Extract the (x, y) coordinate from the center of the cell holding the provided text.  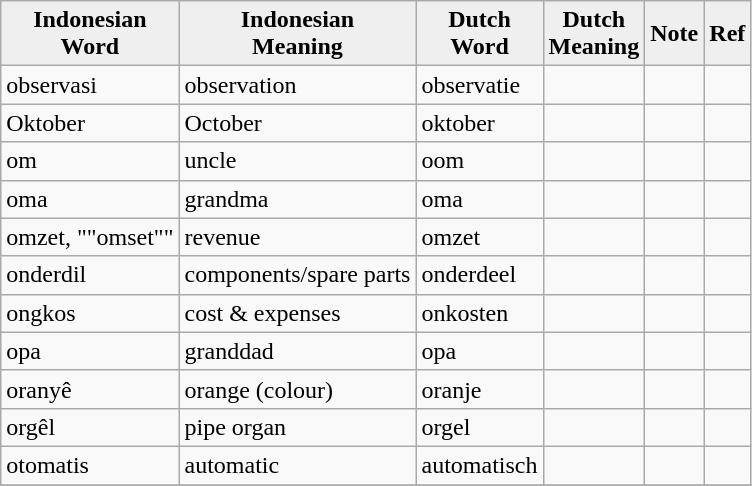
granddad (298, 351)
Dutch Meaning (594, 34)
observation (298, 85)
observatie (480, 85)
grandma (298, 199)
onkosten (480, 313)
otomatis (90, 465)
orange (colour) (298, 389)
om (90, 161)
Indonesian Word (90, 34)
omzet (480, 237)
cost & expenses (298, 313)
omzet, ""omset"" (90, 237)
Note (674, 34)
revenue (298, 237)
orgêl (90, 427)
observasi (90, 85)
pipe organ (298, 427)
oranyê (90, 389)
automatisch (480, 465)
Ref (728, 34)
oktober (480, 123)
orgel (480, 427)
uncle (298, 161)
Oktober (90, 123)
oranje (480, 389)
Dutch Word (480, 34)
onderdil (90, 275)
components/spare parts (298, 275)
automatic (298, 465)
October (298, 123)
ongkos (90, 313)
onderdeel (480, 275)
Indonesian Meaning (298, 34)
oom (480, 161)
